For the text-containing cell, return its midpoint in (X, Y) coordinate format. 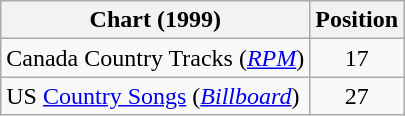
US Country Songs (Billboard) (156, 96)
Chart (1999) (156, 20)
27 (357, 96)
Canada Country Tracks (RPM) (156, 58)
17 (357, 58)
Position (357, 20)
